Capture the cell that displays the provided text and extract its (x, y) central coordinate. 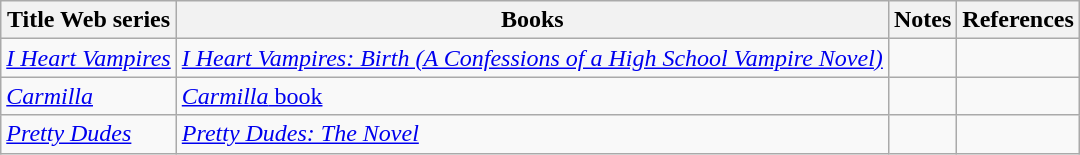
Notes (922, 20)
Carmilla (89, 96)
Pretty Dudes: The Novel (532, 134)
Books (532, 20)
References (1018, 20)
I Heart Vampires (89, 58)
Title Web series (89, 20)
Pretty Dudes (89, 134)
I Heart Vampires: Birth (A Confessions of a High School Vampire Novel) (532, 58)
Carmilla book (532, 96)
